Output the (x, y) coordinate of the center of the cell containing the given text.  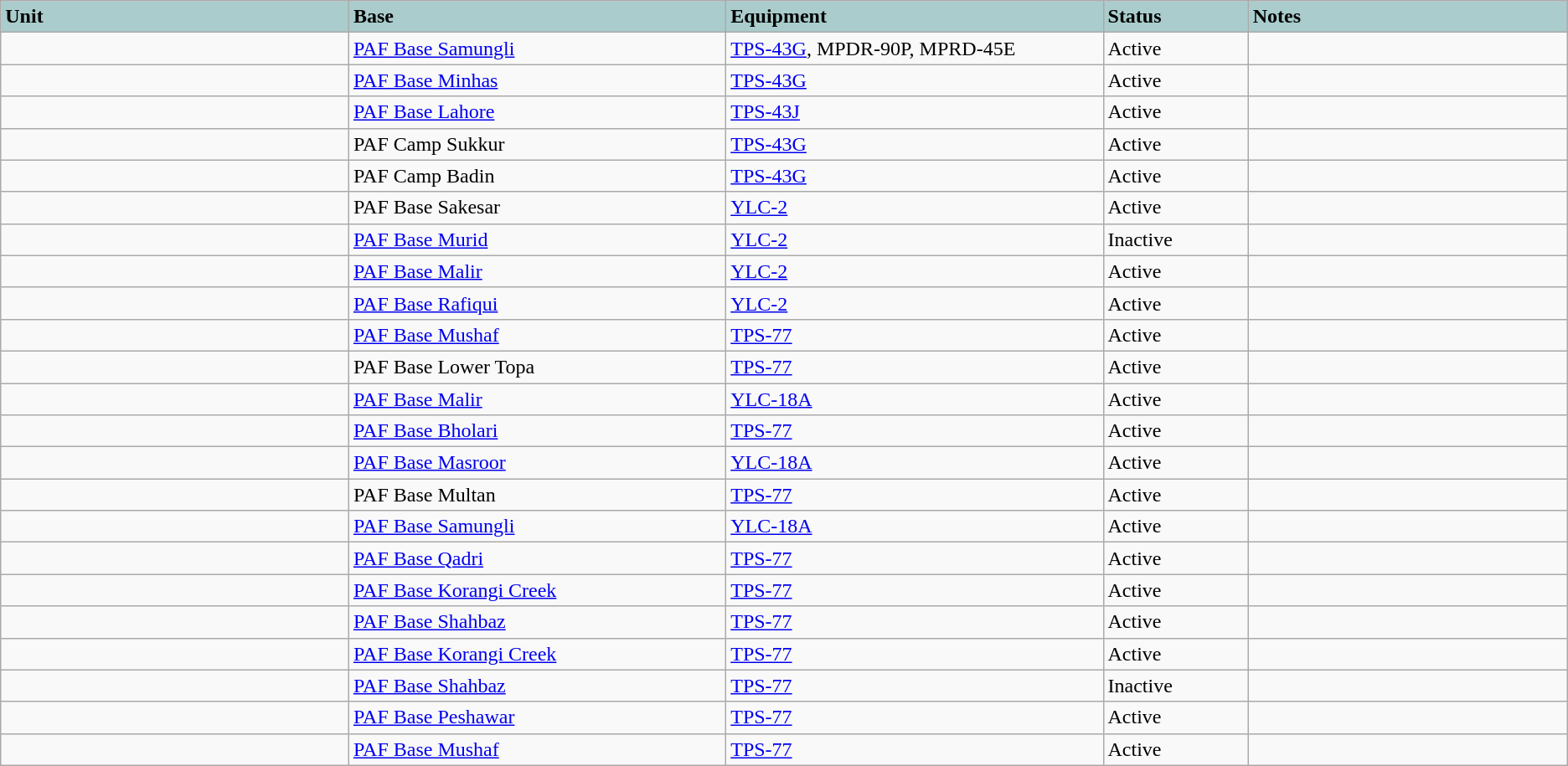
Notes (1407, 17)
PAF Base Sakesar (537, 208)
PAF Base Murid (537, 239)
PAF Base Peshawar (537, 717)
PAF Base Masroor (537, 463)
Status (1176, 17)
TPS-43G, MPDR-90P, MPRD-45E (915, 49)
PAF Base Rafiqui (537, 303)
PAF Base Bholari (537, 431)
PAF Base Lahore (537, 112)
PAF Base Multan (537, 495)
PAF Base Minhas (537, 80)
TPS-43J (915, 112)
PAF Base Lower Topa (537, 367)
PAF Camp Sukkur (537, 144)
Unit (175, 17)
PAF Base Qadri (537, 558)
PAF Camp Badin (537, 176)
Equipment (915, 17)
Base (537, 17)
